Identify which cell holds the provided text, then report its [X, Y] central coordinate. 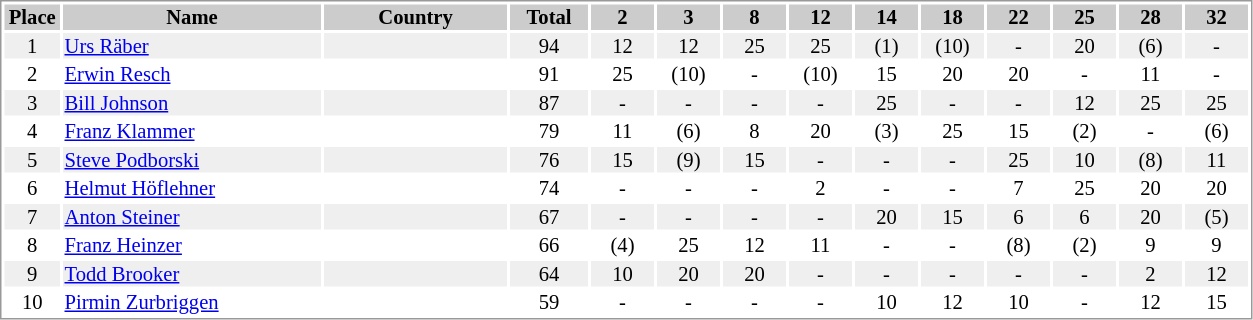
Todd Brooker [192, 274]
14 [886, 17]
4 [32, 131]
Country [416, 17]
67 [549, 217]
59 [549, 303]
Pirmin Zurbriggen [192, 303]
Bill Johnson [192, 103]
(3) [886, 131]
Name [192, 17]
(4) [622, 245]
Franz Klammer [192, 131]
66 [549, 245]
87 [549, 103]
Franz Heinzer [192, 245]
79 [549, 131]
Place [32, 17]
22 [1018, 17]
32 [1216, 17]
1 [32, 46]
91 [549, 75]
Anton Steiner [192, 217]
(9) [688, 160]
Urs Räber [192, 46]
76 [549, 160]
(5) [1216, 217]
Total [549, 17]
94 [549, 46]
Helmut Höflehner [192, 189]
(1) [886, 46]
64 [549, 274]
5 [32, 160]
Steve Podborski [192, 160]
74 [549, 189]
Erwin Resch [192, 75]
18 [952, 17]
28 [1150, 17]
